Pinpoint the cell where the given text exists, returning its [x, y] midpoint coordinate. 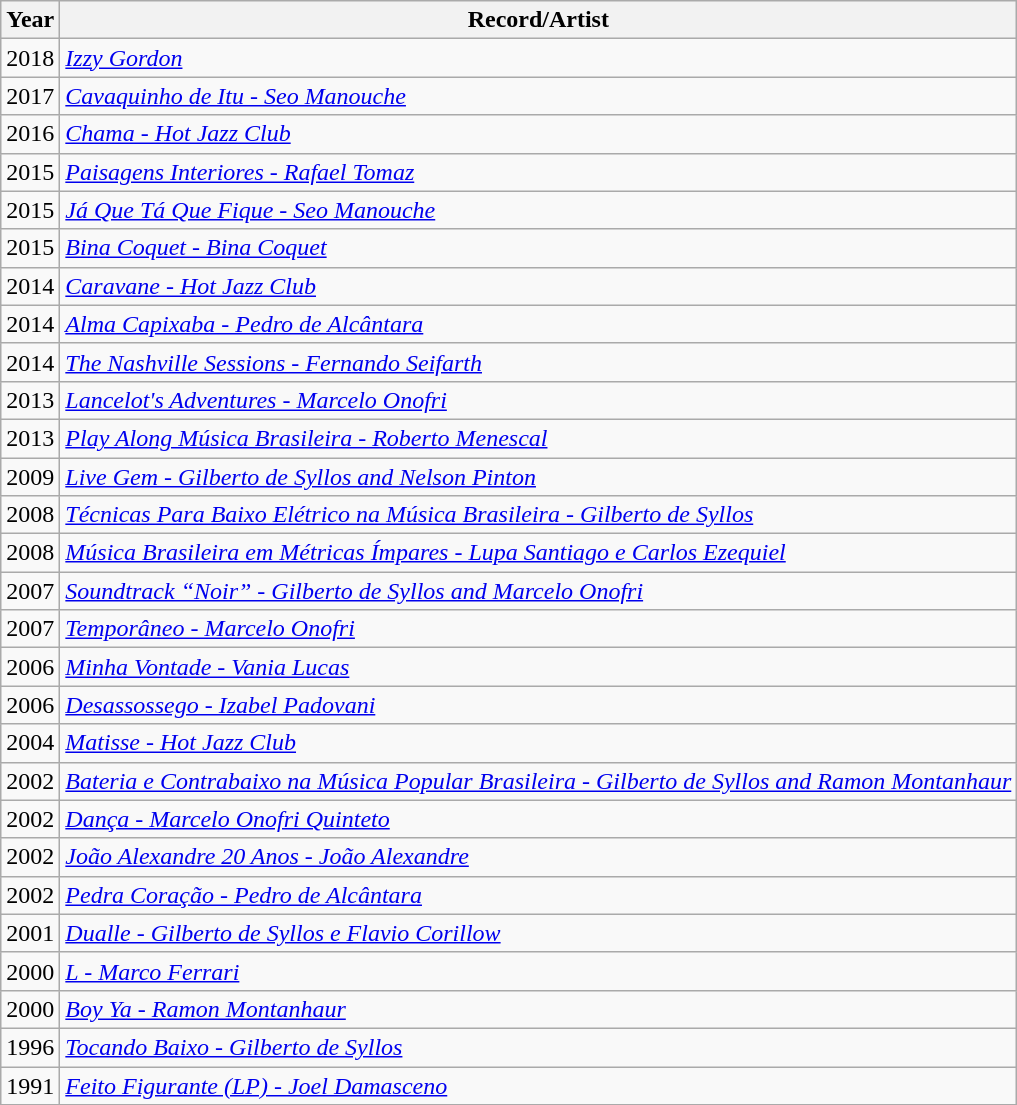
1991 [30, 1085]
Boy Ya - Ramon Montanhaur [538, 1009]
2004 [30, 743]
Play Along Música Brasileira - Roberto Menescal [538, 438]
Desassossego - Izabel Padovani [538, 705]
Tocando Baixo - Gilberto de Syllos [538, 1047]
João Alexandre 20 Anos - João Alexandre [538, 857]
1996 [30, 1047]
Alma Capixaba - Pedro de Alcântara [538, 324]
Dança - Marcelo Onofri Quinteto [538, 819]
Pedra Coração - Pedro de Alcântara [538, 895]
Bateria e Contrabaixo na Música Popular Brasileira - Gilberto de Syllos and Ramon Montanhaur [538, 781]
Lancelot's Adventures - Marcelo Onofri [538, 400]
2017 [30, 96]
Técnicas Para Baixo Elétrico na Música Brasileira - Gilberto de Syllos [538, 515]
2016 [30, 134]
2009 [30, 477]
L - Marco Ferrari [538, 971]
2018 [30, 58]
Record/Artist [538, 20]
The Nashville Sessions - Fernando Seifarth [538, 362]
Minha Vontade - Vania Lucas [538, 667]
Paisagens Interiores - Rafael Tomaz [538, 172]
Cavaquinho de Itu - Seo Manouche [538, 96]
Matisse - Hot Jazz Club [538, 743]
Já Que Tá Que Fique - Seo Manouche [538, 210]
Live Gem - Gilberto de Syllos and Nelson Pinton [538, 477]
Feito Figurante (LP) - Joel Damasceno [538, 1085]
Dualle - Gilberto de Syllos e Flavio Corillow [538, 933]
2001 [30, 933]
Bina Coquet - Bina Coquet [538, 248]
Chama - Hot Jazz Club [538, 134]
Izzy Gordon [538, 58]
Year [30, 20]
Música Brasileira em Métricas Ímpares - Lupa Santiago e Carlos Ezequiel [538, 553]
Temporâneo - Marcelo Onofri [538, 629]
Soundtrack “Noir” - Gilberto de Syllos and Marcelo Onofri [538, 591]
Caravane - Hot Jazz Club [538, 286]
